Scan for the cell matching the given text and deliver its [X, Y] coordinate at center. 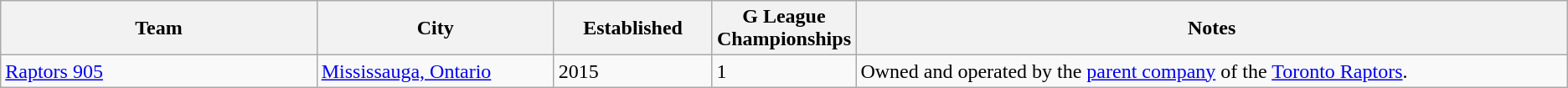
2015 [633, 71]
1 [784, 71]
Notes [1211, 28]
Established [633, 28]
Owned and operated by the parent company of the Toronto Raptors. [1211, 71]
G League Championships [784, 28]
Team [159, 28]
City [436, 28]
Raptors 905 [159, 71]
Mississauga, Ontario [436, 71]
